For the text-containing cell, return its midpoint in (X, Y) coordinate format. 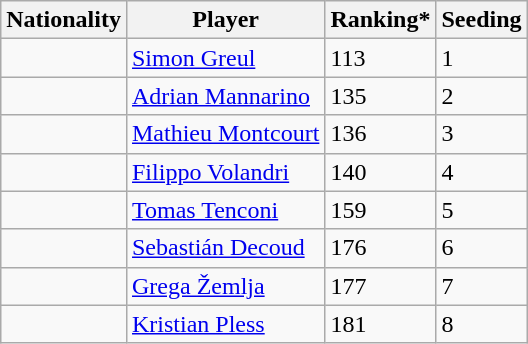
Player (225, 20)
Kristian Pless (225, 324)
181 (380, 324)
Ranking* (380, 20)
7 (482, 286)
136 (380, 134)
Adrian Mannarino (225, 96)
2 (482, 96)
Filippo Volandri (225, 172)
1 (482, 58)
Seeding (482, 20)
4 (482, 172)
Mathieu Montcourt (225, 134)
5 (482, 210)
159 (380, 210)
176 (380, 248)
135 (380, 96)
113 (380, 58)
6 (482, 248)
Sebastián Decoud (225, 248)
3 (482, 134)
140 (380, 172)
8 (482, 324)
Simon Greul (225, 58)
177 (380, 286)
Nationality (64, 20)
Tomas Tenconi (225, 210)
Grega Žemlja (225, 286)
